Locate the cell with the specified text and output its [x, y] center coordinate. 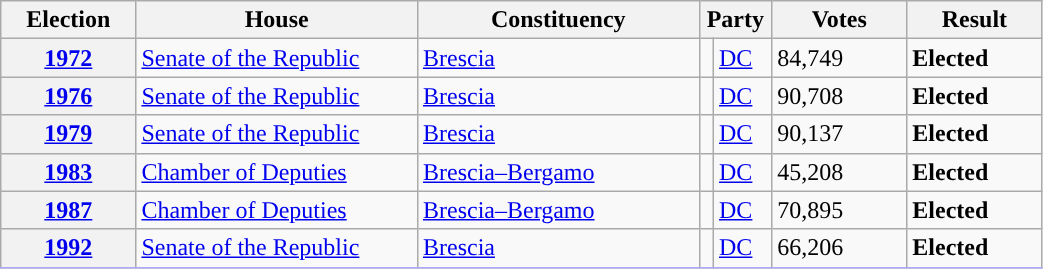
House [277, 20]
Election [68, 20]
45,208 [840, 172]
1979 [68, 134]
90,137 [840, 134]
Result [974, 20]
84,749 [840, 58]
Votes [840, 20]
90,708 [840, 96]
1987 [68, 210]
66,206 [840, 248]
70,895 [840, 210]
1983 [68, 172]
Party [736, 20]
1976 [68, 96]
Constituency [558, 20]
1972 [68, 58]
1992 [68, 248]
